Locate the cell with the specified text and output its (X, Y) center coordinate. 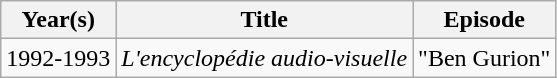
Title (264, 20)
1992-1993 (58, 58)
Episode (484, 20)
Year(s) (58, 20)
L'encyclopédie audio-visuelle (264, 58)
"Ben Gurion" (484, 58)
